Pinpoint the cell where the given text exists, returning its (x, y) midpoint coordinate. 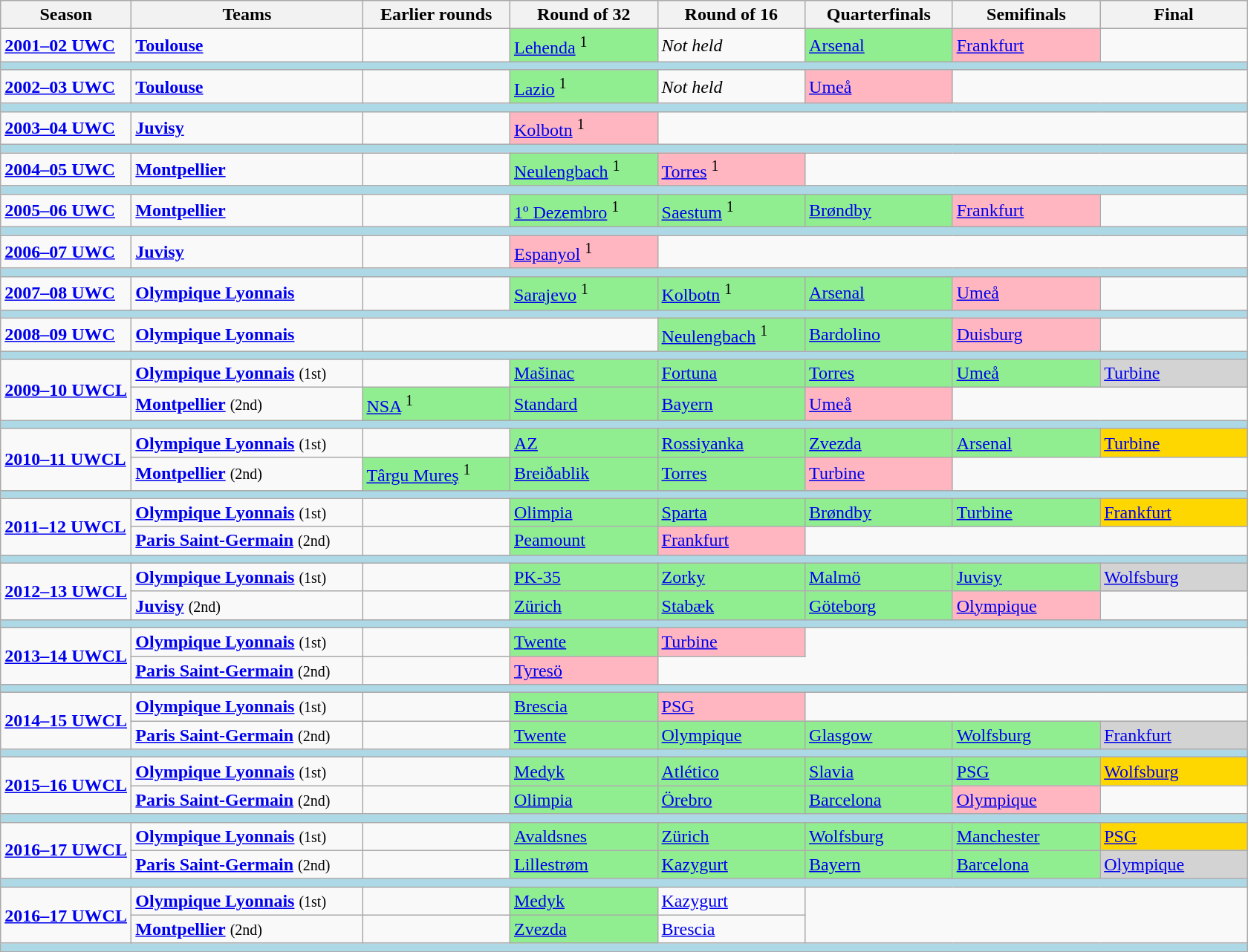
2014–15 UWCL (66, 721)
2013–14 UWCL (66, 656)
Final (1174, 15)
2011–12 UWCL (66, 526)
Sparta (731, 512)
2001–02 UWC (66, 46)
Juvisy (2nd) (247, 605)
Slavia (880, 772)
Rossiyanka (731, 443)
Breiðablik (584, 474)
PK-35 (584, 577)
Örebro (731, 800)
NSA 1 (437, 404)
1º Dezembro 1 (584, 211)
Manchester (1027, 836)
Fortuna (731, 374)
Atlético (731, 772)
Quarterfinals (880, 15)
Torres 1 (731, 169)
Avaldsnes (584, 836)
2004–05 UWC (66, 169)
2006–07 UWC (66, 252)
Sarajevo 1 (584, 294)
2008–09 UWC (66, 334)
Round of 32 (584, 15)
Espanyol 1 (584, 252)
AZ (584, 443)
Duisburg (1027, 334)
Lehenda 1 (584, 46)
Semifinals (1027, 15)
Göteborg (880, 605)
Round of 16 (731, 15)
Zorky (731, 577)
Glasgow (880, 735)
2009–10 UWCL (66, 391)
2010–11 UWCL (66, 459)
2003–04 UWC (66, 128)
Earlier rounds (437, 15)
2005–06 UWC (66, 211)
Stabæk (731, 605)
Standard (584, 404)
Saestum 1 (731, 211)
Lazio 1 (584, 86)
Season (66, 15)
Tyresö (584, 671)
2007–08 UWC (66, 294)
Teams (247, 15)
Mašinac (584, 374)
Lillestrøm (584, 864)
2015–16 UWCL (66, 786)
2002–03 UWC (66, 86)
Bardolino (880, 334)
Peamount (584, 541)
2012–13 UWCL (66, 591)
Malmö (880, 577)
Târgu Mureş 1 (437, 474)
